Return the (x, y) coordinate for the center point of the cell that contains the specified text.  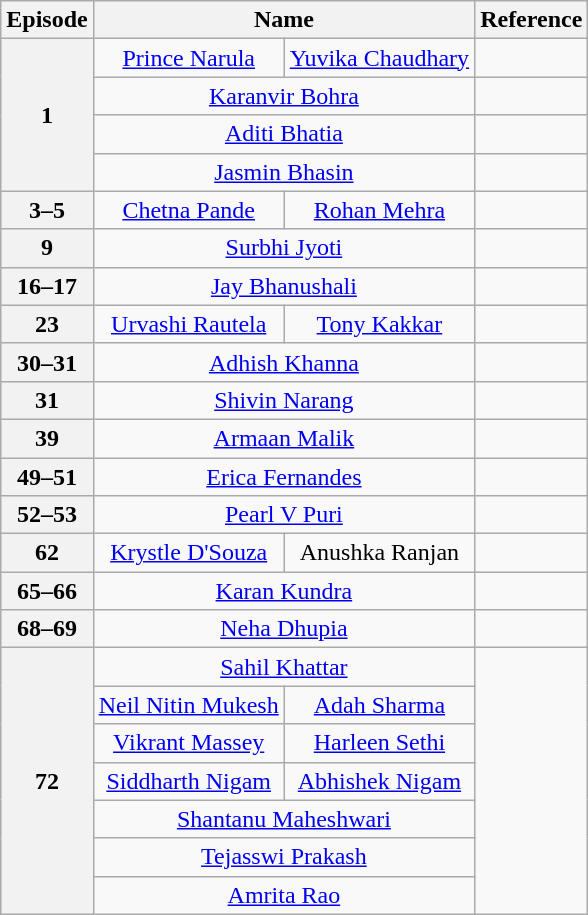
68–69 (47, 629)
Chetna Pande (188, 210)
Sahil Khattar (284, 667)
Shivin Narang (284, 400)
Reference (532, 20)
16–17 (47, 286)
Episode (47, 20)
23 (47, 324)
Karanvir Bohra (284, 96)
Amrita Rao (284, 895)
1 (47, 115)
Abhishek Nigam (379, 781)
39 (47, 438)
Surbhi Jyoti (284, 248)
Vikrant Massey (188, 743)
Neil Nitin Mukesh (188, 705)
Tony Kakkar (379, 324)
Neha Dhupia (284, 629)
52–53 (47, 515)
Karan Kundra (284, 591)
Pearl V Puri (284, 515)
Krystle D'Souza (188, 553)
Anushka Ranjan (379, 553)
Armaan Malik (284, 438)
Erica Fernandes (284, 477)
Jay Bhanushali (284, 286)
Harleen Sethi (379, 743)
Siddharth Nigam (188, 781)
Aditi Bhatia (284, 134)
Adah Sharma (379, 705)
Yuvika Chaudhary (379, 58)
72 (47, 781)
9 (47, 248)
65–66 (47, 591)
49–51 (47, 477)
Tejasswi Prakash (284, 857)
Rohan Mehra (379, 210)
3–5 (47, 210)
62 (47, 553)
30–31 (47, 362)
Urvashi Rautela (188, 324)
31 (47, 400)
Prince Narula (188, 58)
Shantanu Maheshwari (284, 819)
Adhish Khanna (284, 362)
Jasmin Bhasin (284, 172)
Name (284, 20)
